Identify which cell holds the provided text, then report its (X, Y) central coordinate. 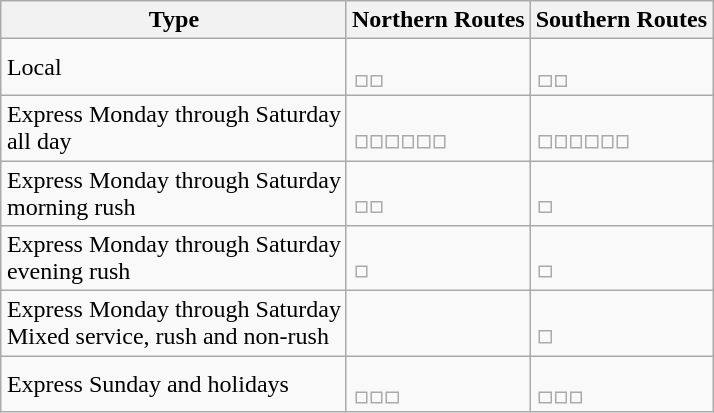
Northern Routes (438, 20)
Southern Routes (621, 20)
Express Sunday and holidays (174, 384)
Express Monday through Saturdayevening rush (174, 258)
Local (174, 68)
Type (174, 20)
Express Monday through Saturdaymorning rush (174, 192)
Express Monday through SaturdayMixed service, rush and non-rush (174, 324)
Express Monday through Saturdayall day (174, 128)
